Scan for the cell matching the given text and deliver its [X, Y] coordinate at center. 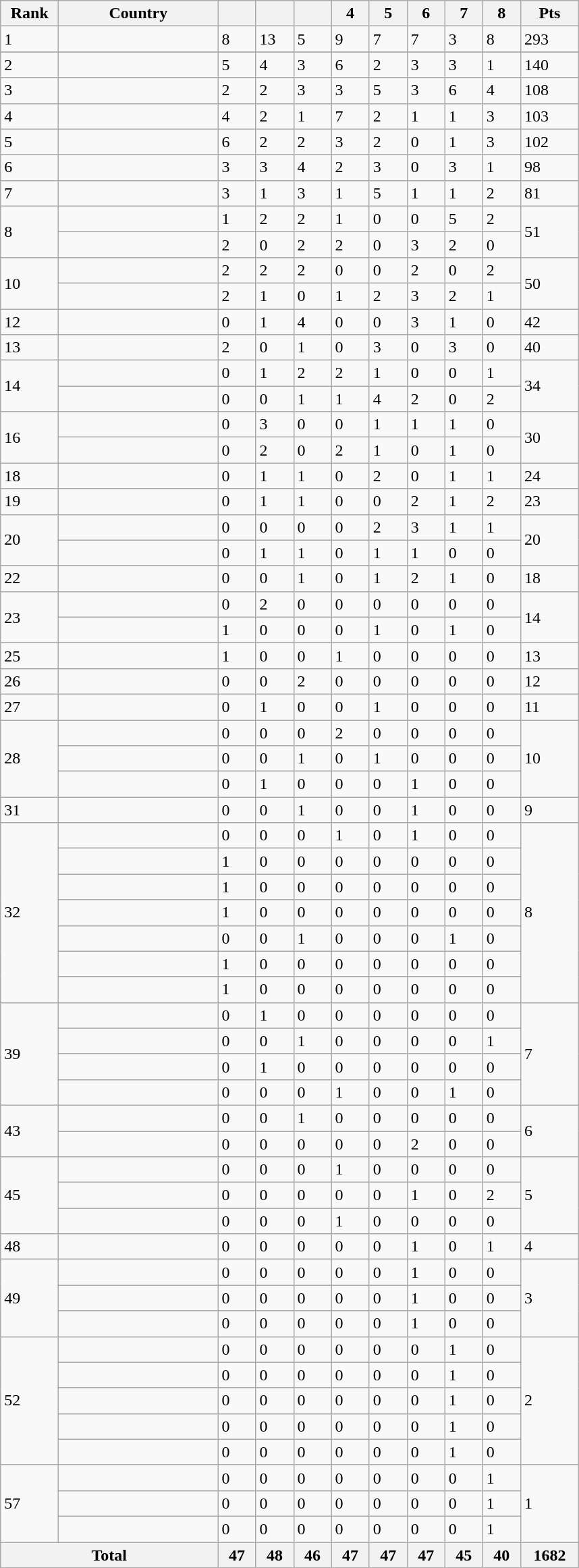
81 [549, 193]
108 [549, 90]
Rank [30, 13]
27 [30, 707]
24 [549, 476]
49 [30, 1298]
1682 [549, 1555]
43 [30, 1131]
Country [138, 13]
19 [30, 502]
30 [549, 437]
22 [30, 578]
46 [312, 1555]
140 [549, 65]
11 [549, 707]
51 [549, 232]
102 [549, 142]
31 [30, 810]
98 [549, 167]
52 [30, 1401]
25 [30, 655]
34 [549, 386]
Total [109, 1555]
28 [30, 758]
42 [549, 322]
Pts [549, 13]
50 [549, 283]
39 [30, 1054]
293 [549, 39]
57 [30, 1503]
103 [549, 116]
16 [30, 437]
26 [30, 681]
32 [30, 913]
